For the text-containing cell, return its midpoint in (x, y) coordinate format. 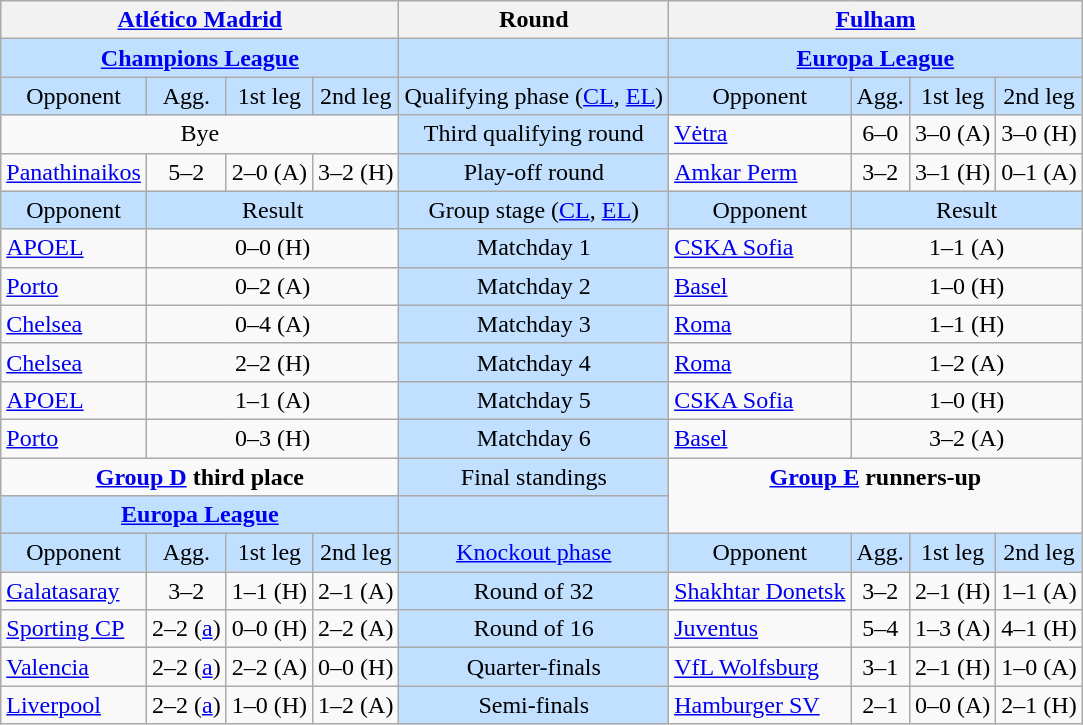
Semi-finals (534, 705)
0–0 (A) (952, 705)
Third qualifying round (534, 134)
Qualifying phase (CL, EL) (534, 96)
0–3 (H) (272, 438)
3–1 (H) (952, 172)
Group stage (CL, EL) (534, 210)
Final standings (534, 477)
Valencia (74, 667)
2–1 (880, 705)
Matchday 5 (534, 400)
Round (534, 20)
Hamburger SV (760, 705)
0–2 (A) (272, 286)
Vėtra (760, 134)
Champions League (200, 58)
1–3 (A) (952, 629)
Fulham (876, 20)
4–1 (H) (1039, 629)
2–2 (H) (272, 362)
Round of 32 (534, 591)
Juventus (760, 629)
2–0 (A) (269, 172)
Atlético Madrid (200, 20)
Matchday 1 (534, 248)
Quarter-finals (534, 667)
VfL Wolfsburg (760, 667)
Galatasaray (74, 591)
5–2 (186, 172)
Bye (200, 134)
0–1 (A) (1039, 172)
6–0 (880, 134)
2–1 (A) (356, 591)
Amkar Perm (760, 172)
Panathinaikos (74, 172)
Matchday 3 (534, 324)
3–2 (H) (356, 172)
Group D third place (200, 477)
Matchday 2 (534, 286)
Liverpool (74, 705)
1–0 (A) (1039, 667)
3–1 (880, 667)
Group E runners-up (876, 496)
Matchday 4 (534, 362)
Matchday 6 (534, 438)
Round of 16 (534, 629)
Play-off round (534, 172)
0–4 (A) (272, 324)
Shakhtar Donetsk (760, 591)
Sporting CP (74, 629)
3–2 (A) (966, 438)
3–0 (A) (952, 134)
5–4 (880, 629)
3–0 (H) (1039, 134)
Knockout phase (534, 553)
